Determine the (X, Y) coordinate at the center of the cell enclosing the given text.  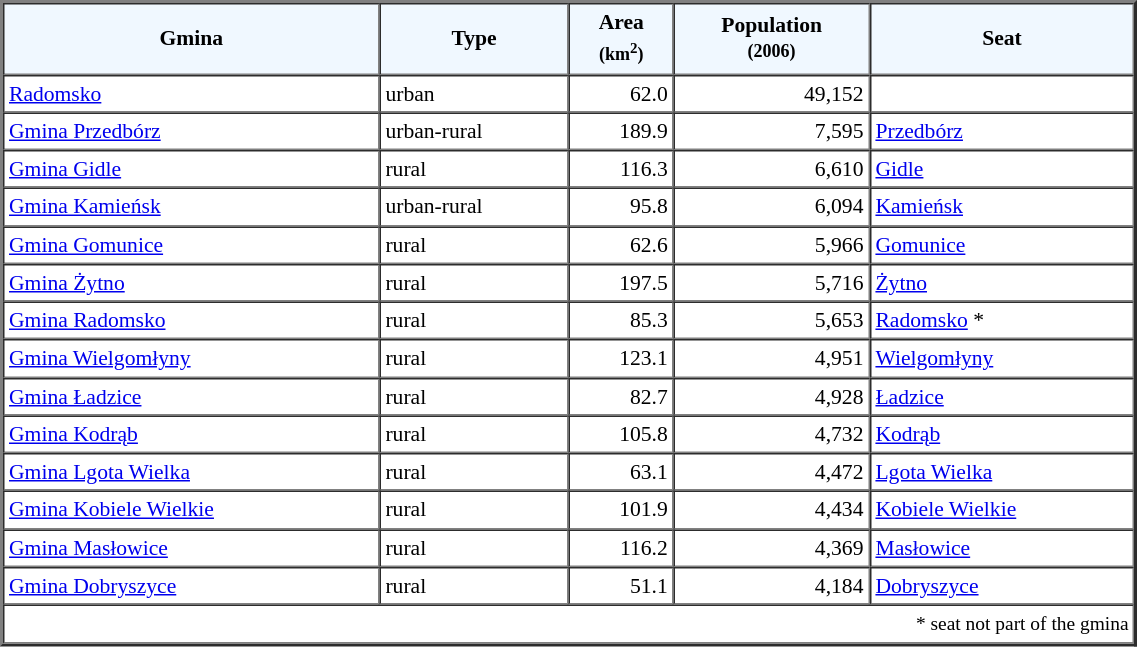
Gmina Przedbórz (191, 131)
Ładzice (1002, 396)
49,152 (772, 93)
189.9 (622, 131)
Radomsko (191, 93)
6,610 (772, 169)
Gmina Kobiele Wielkie (191, 510)
4,184 (772, 586)
* seat not part of the gmina (569, 624)
6,094 (772, 207)
Seat (1002, 38)
Population(2006) (772, 38)
7,595 (772, 131)
62.6 (622, 245)
Gmina Żytno (191, 283)
Przedbórz (1002, 131)
51.1 (622, 586)
Gmina Lgota Wielka (191, 472)
116.3 (622, 169)
116.2 (622, 548)
4,732 (772, 434)
197.5 (622, 283)
Area(km2) (622, 38)
123.1 (622, 359)
Żytno (1002, 283)
Masłowice (1002, 548)
Kamieńsk (1002, 207)
urban (474, 93)
82.7 (622, 396)
Gmina Kodrąb (191, 434)
63.1 (622, 472)
Kodrąb (1002, 434)
105.8 (622, 434)
Gmina Radomsko (191, 321)
101.9 (622, 510)
Radomsko * (1002, 321)
4,434 (772, 510)
Gomunice (1002, 245)
Gmina Gidle (191, 169)
Gmina (191, 38)
4,951 (772, 359)
Lgota Wielka (1002, 472)
Kobiele Wielkie (1002, 510)
Dobryszyce (1002, 586)
Wielgomłyny (1002, 359)
5,653 (772, 321)
4,928 (772, 396)
Gmina Dobryszyce (191, 586)
4,369 (772, 548)
Gmina Masłowice (191, 548)
Gmina Kamieńsk (191, 207)
Gmina Gomunice (191, 245)
Gidle (1002, 169)
4,472 (772, 472)
5,966 (772, 245)
85.3 (622, 321)
62.0 (622, 93)
Gmina Wielgomłyny (191, 359)
95.8 (622, 207)
Gmina Ładzice (191, 396)
5,716 (772, 283)
Type (474, 38)
